Identify which cell holds the provided text, then report its (X, Y) central coordinate. 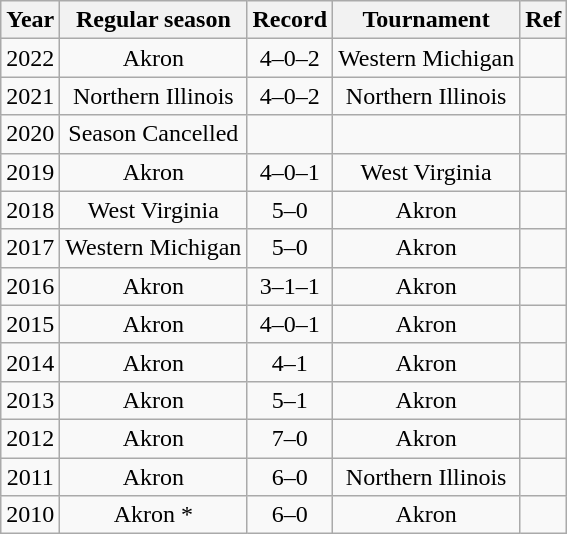
2021 (30, 96)
Ref (544, 20)
2015 (30, 324)
Record (290, 20)
2011 (30, 477)
2010 (30, 515)
Year (30, 20)
Season Cancelled (154, 134)
2016 (30, 286)
Tournament (426, 20)
2014 (30, 362)
2018 (30, 210)
2013 (30, 400)
3–1–1 (290, 286)
Akron * (154, 515)
4–1 (290, 362)
2017 (30, 248)
2020 (30, 134)
2012 (30, 438)
7–0 (290, 438)
Regular season (154, 20)
2019 (30, 172)
5–1 (290, 400)
2022 (30, 58)
